Return the [x, y] coordinate for the center point of the cell that contains the specified text.  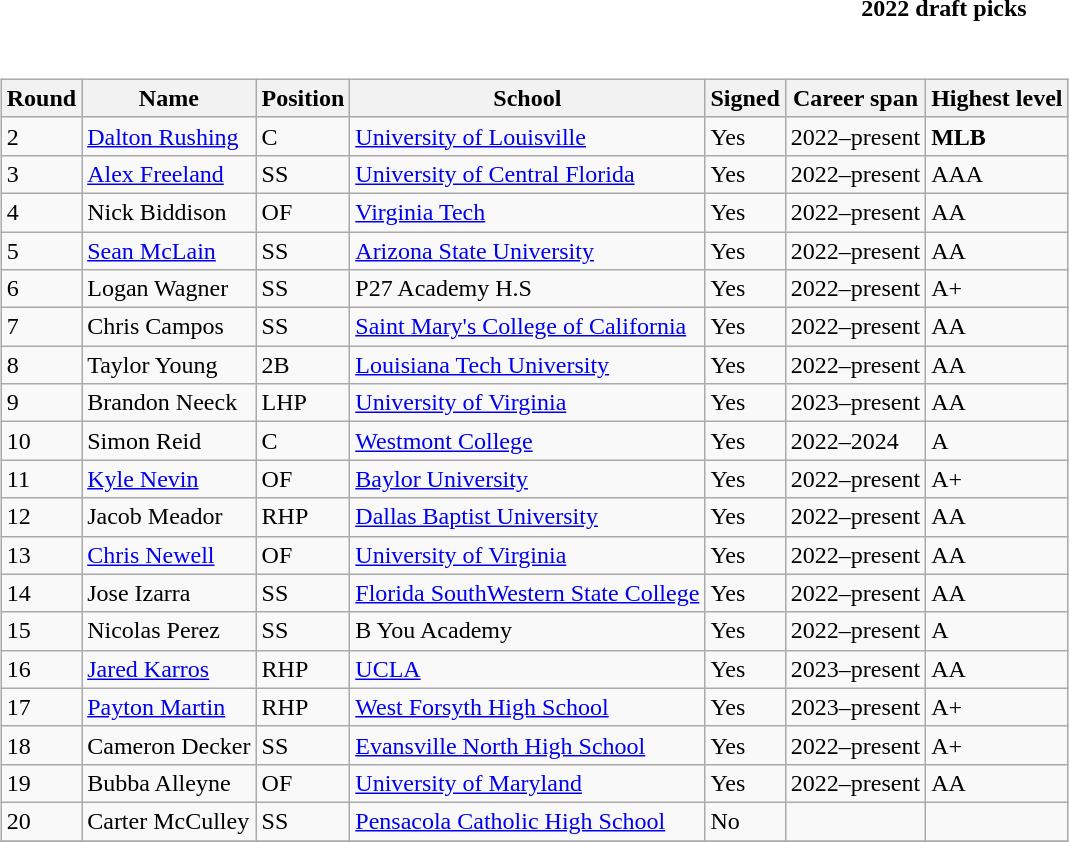
No [745, 821]
7 [41, 327]
P27 Academy H.S [528, 289]
Virginia Tech [528, 212]
15 [41, 631]
9 [41, 403]
Florida SouthWestern State College [528, 593]
Chris Campos [169, 327]
Evansville North High School [528, 745]
14 [41, 593]
Name [169, 98]
10 [41, 441]
Jacob Meador [169, 517]
Payton Martin [169, 707]
3 [41, 174]
AAA [997, 174]
Sean McLain [169, 251]
2B [303, 365]
8 [41, 365]
Jose Izarra [169, 593]
2022–2024 [855, 441]
West Forsyth High School [528, 707]
11 [41, 479]
Westmont College [528, 441]
University of Central Florida [528, 174]
School [528, 98]
20 [41, 821]
Saint Mary's College of California [528, 327]
University of Louisville [528, 136]
19 [41, 783]
University of Maryland [528, 783]
Nicolas Perez [169, 631]
13 [41, 555]
Kyle Nevin [169, 479]
5 [41, 251]
6 [41, 289]
UCLA [528, 669]
17 [41, 707]
2 [41, 136]
Baylor University [528, 479]
Taylor Young [169, 365]
Career span [855, 98]
MLB [997, 136]
Carter McCulley [169, 821]
Brandon Neeck [169, 403]
Dallas Baptist University [528, 517]
Pensacola Catholic High School [528, 821]
Logan Wagner [169, 289]
Alex Freeland [169, 174]
4 [41, 212]
Chris Newell [169, 555]
12 [41, 517]
18 [41, 745]
Jared Karros [169, 669]
Arizona State University [528, 251]
Louisiana Tech University [528, 365]
Round [41, 98]
Bubba Alleyne [169, 783]
LHP [303, 403]
Cameron Decker [169, 745]
Signed [745, 98]
16 [41, 669]
Nick Biddison [169, 212]
Position [303, 98]
B You Academy [528, 631]
Dalton Rushing [169, 136]
Highest level [997, 98]
Simon Reid [169, 441]
